Return the [x, y] coordinate for the center point of the cell that contains the specified text.  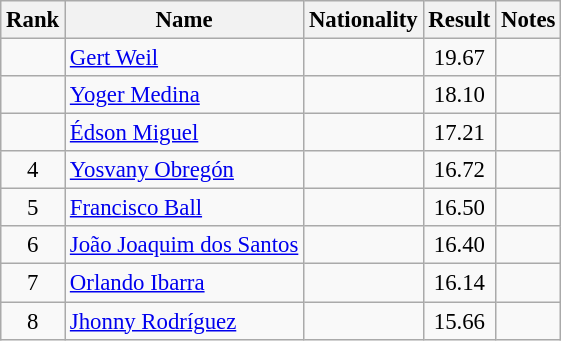
5 [33, 208]
17.21 [460, 133]
19.67 [460, 58]
16.50 [460, 208]
7 [33, 283]
Gert Weil [184, 58]
16.14 [460, 283]
Notes [528, 20]
Name [184, 20]
Yoger Medina [184, 95]
Nationality [364, 20]
Francisco Ball [184, 208]
16.40 [460, 245]
Rank [33, 20]
Édson Miguel [184, 133]
Jhonny Rodríguez [184, 321]
João Joaquim dos Santos [184, 245]
Orlando Ibarra [184, 283]
Result [460, 20]
16.72 [460, 170]
6 [33, 245]
15.66 [460, 321]
4 [33, 170]
8 [33, 321]
18.10 [460, 95]
Yosvany Obregón [184, 170]
